From the cell containing the given text, extract its center point as [x, y] coordinate. 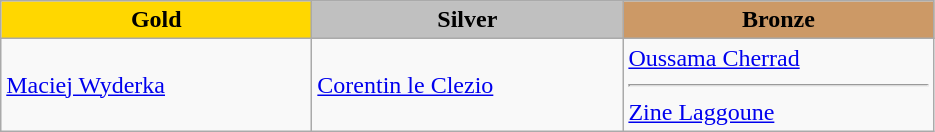
Bronze [778, 20]
Oussama CherradZine Laggoune [778, 85]
Silver [468, 20]
Gold [156, 20]
Maciej Wyderka [156, 85]
Corentin le Clezio [468, 85]
